Capture the cell that displays the provided text and extract its (X, Y) central coordinate. 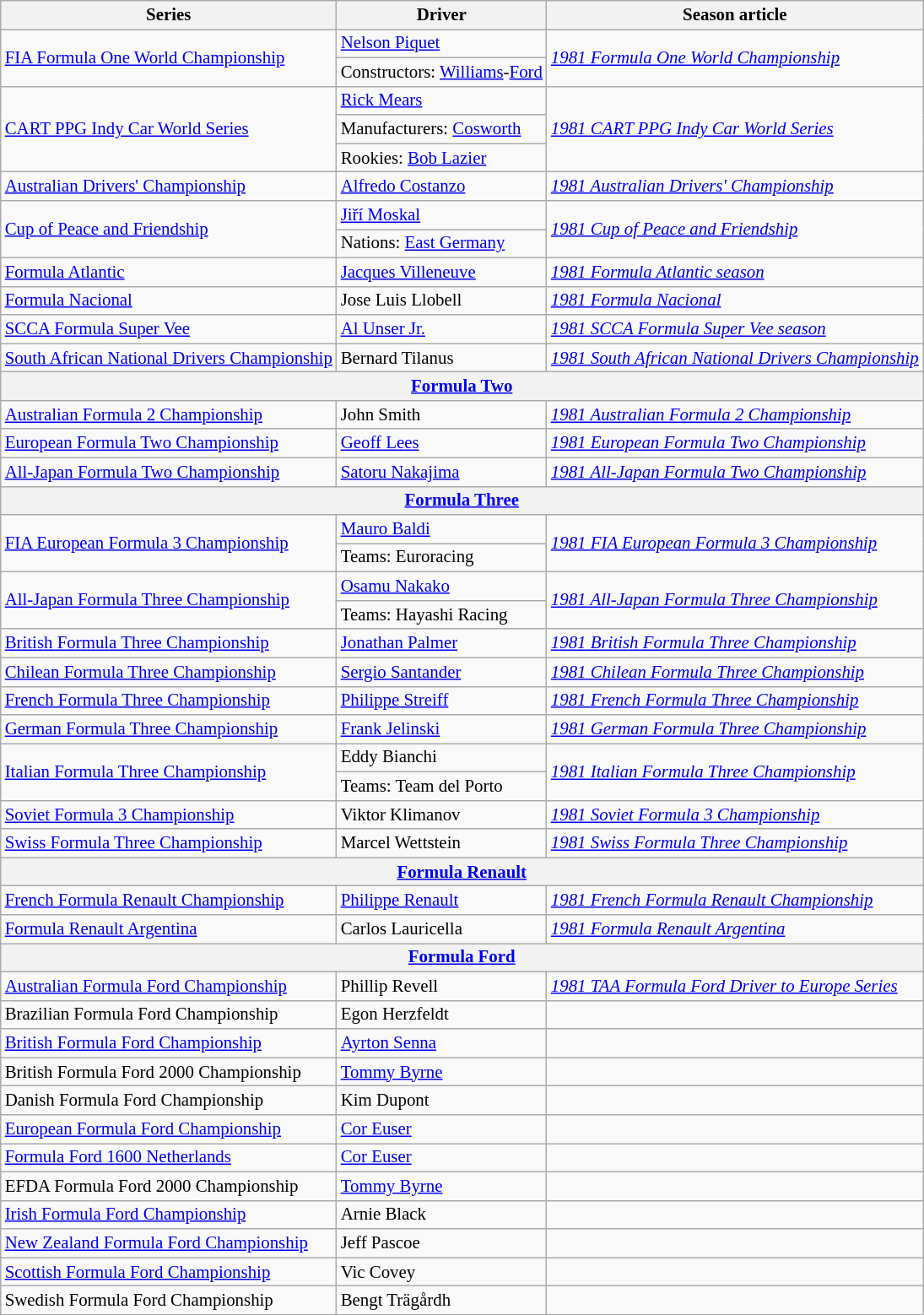
French Formula Renault Championship (169, 901)
1981 Australian Drivers' Championship (735, 187)
New Zealand Formula Ford Championship (169, 1243)
Nelson Piquet (442, 43)
Philippe Streiff (442, 701)
1981 All-Japan Formula Two Championship (735, 472)
Teams: Euroracing (442, 558)
European Formula Two Championship (169, 443)
Jiří Moskal (442, 215)
1981 German Formula Three Championship (735, 729)
Season article (735, 15)
Australian Formula 2 Championship (169, 414)
Mauro Baldi (442, 529)
Satoru Nakajima (442, 472)
Bengt Trägårdh (442, 1301)
FIA European Formula 3 Championship (169, 544)
1981 Swiss Formula Three Championship (735, 843)
Geoff Lees (442, 443)
Australian Formula Ford Championship (169, 986)
Al Unser Jr. (442, 329)
Rookies: Bob Lazier (442, 158)
Teams: Team del Porto (442, 786)
Soviet Formula 3 Championship (169, 814)
Viktor Klimanov (442, 814)
1981 South African National Drivers Championship (735, 358)
European Formula Ford Championship (169, 1129)
South African National Drivers Championship (169, 358)
Series (169, 15)
British Formula Ford Championship (169, 1043)
Driver (442, 15)
Arnie Black (442, 1215)
Formula Renault Argentina (169, 929)
1981 CART PPG Indy Car World Series (735, 129)
Sergio Santander (442, 672)
Jose Luis Llobell (442, 300)
German Formula Three Championship (169, 729)
Kim Dupont (442, 1101)
Phillip Revell (442, 986)
Chilean Formula Three Championship (169, 672)
Bernard Tilanus (442, 358)
FIA Formula One World Championship (169, 57)
1981 European Formula Two Championship (735, 443)
1981 Australian Formula 2 Championship (735, 414)
Swiss Formula Three Championship (169, 843)
British Formula Ford 2000 Championship (169, 1072)
All-Japan Formula Three Championship (169, 601)
Cup of Peace and Friendship (169, 230)
Formula Two (462, 387)
Jonathan Palmer (442, 643)
Teams: Hayashi Racing (442, 614)
Jeff Pascoe (442, 1243)
Alfredo Costanzo (442, 187)
Swedish Formula Ford Championship (169, 1301)
Constructors: Williams-Ford (442, 72)
Scottish Formula Ford Championship (169, 1272)
1981 Soviet Formula 3 Championship (735, 814)
Formula Nacional (169, 300)
Marcel Wettstein (442, 843)
Philippe Renault (442, 901)
SCCA Formula Super Vee (169, 329)
Formula Three (462, 501)
CART PPG Indy Car World Series (169, 129)
Osamu Nakako (442, 587)
Danish Formula Ford Championship (169, 1101)
British Formula Three Championship (169, 643)
1981 British Formula Three Championship (735, 643)
Irish Formula Ford Championship (169, 1215)
Egon Herzfeldt (442, 1015)
1981 Chilean Formula Three Championship (735, 672)
Frank Jelinski (442, 729)
Formula Atlantic (169, 272)
1981 Formula Atlantic season (735, 272)
1981 SCCA Formula Super Vee season (735, 329)
Eddy Bianchi (442, 758)
Vic Covey (442, 1272)
French Formula Three Championship (169, 701)
1981 FIA European Formula 3 Championship (735, 544)
1981 Formula One World Championship (735, 57)
Brazilian Formula Ford Championship (169, 1015)
Formula Ford 1600 Netherlands (169, 1157)
Rick Mears (442, 100)
1981 All-Japan Formula Three Championship (735, 601)
Ayrton Senna (442, 1043)
Italian Formula Three Championship (169, 772)
1981 French Formula Renault Championship (735, 901)
Jacques Villeneuve (442, 272)
All-Japan Formula Two Championship (169, 472)
John Smith (442, 414)
1981 Formula Renault Argentina (735, 929)
EFDA Formula Ford 2000 Championship (169, 1186)
Carlos Lauricella (442, 929)
Formula Ford (462, 958)
Formula Renault (462, 872)
1981 Cup of Peace and Friendship (735, 230)
Manufacturers: Cosworth (442, 129)
1981 French Formula Three Championship (735, 701)
Australian Drivers' Championship (169, 187)
1981 Formula Nacional (735, 300)
Nations: East Germany (442, 243)
1981 TAA Formula Ford Driver to Europe Series (735, 986)
1981 Italian Formula Three Championship (735, 772)
